Output the [x, y] coordinate of the center of the cell containing the given text.  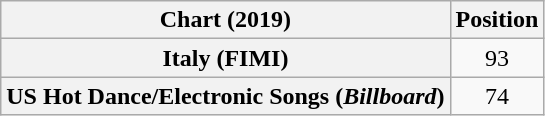
74 [497, 96]
93 [497, 58]
US Hot Dance/Electronic Songs (Billboard) [226, 96]
Position [497, 20]
Chart (2019) [226, 20]
Italy (FIMI) [226, 58]
